Detect which cell encompasses the target text, then output its (X, Y) center coordinate. 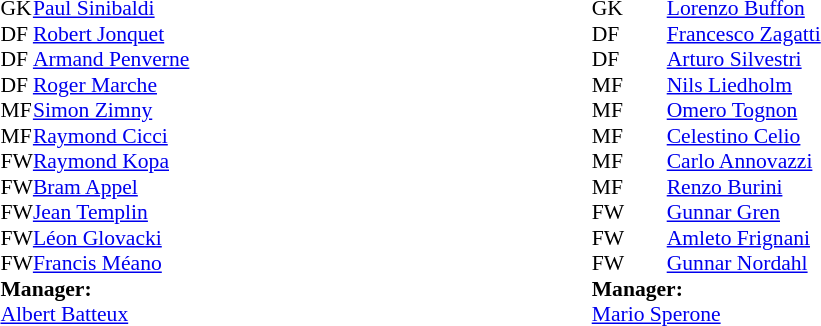
Jean Templin (111, 213)
Nils Liedholm (744, 85)
Léon Glovacki (111, 238)
Omero Tognon (744, 111)
Raymond Cicci (111, 136)
Amleto Frignani (744, 238)
Gunnar Gren (744, 213)
Francesco Zagatti (744, 34)
Renzo Burini (744, 187)
Simon Zimny (111, 111)
Robert Jonquet (111, 34)
Gunnar Nordahl (744, 263)
Celestino Celio (744, 136)
Roger Marche (111, 85)
Armand Penverne (111, 59)
Francis Méano (111, 263)
Carlo Annovazzi (744, 161)
Raymond Kopa (111, 161)
Arturo Silvestri (744, 59)
Bram Appel (111, 187)
